Scan for the cell matching the given text and deliver its (X, Y) coordinate at center. 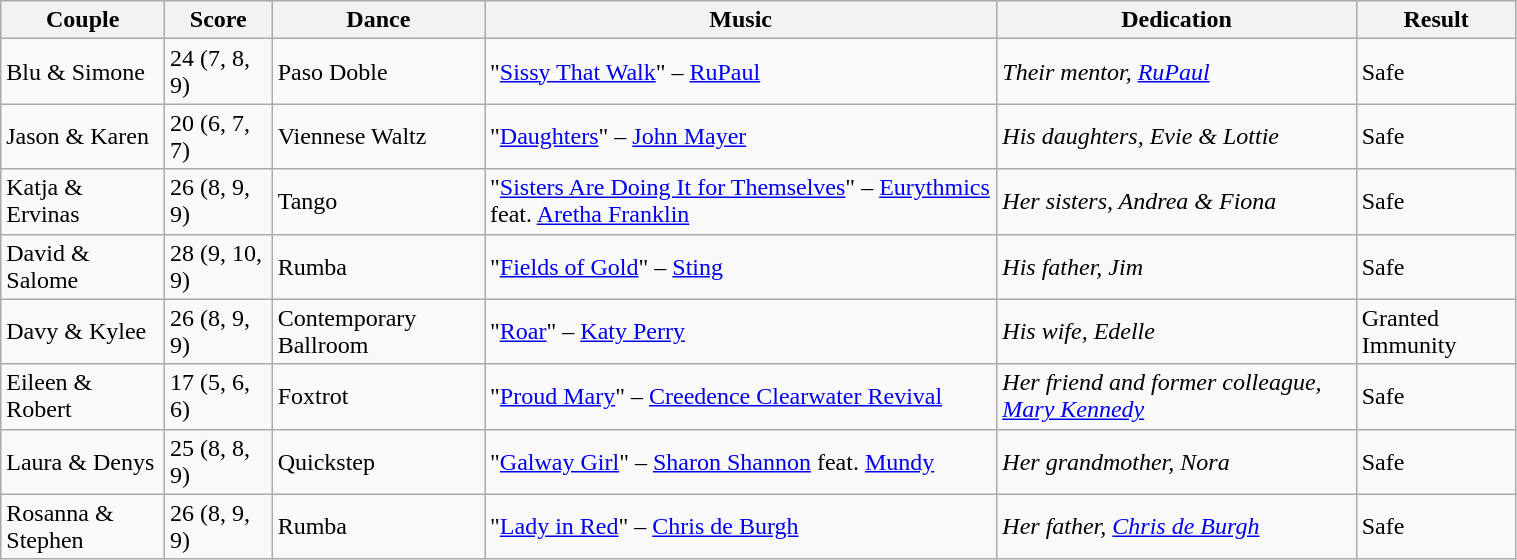
Dedication (1176, 20)
Music (741, 20)
28 (9, 10, 9) (219, 266)
"Galway Girl" – Sharon Shannon feat. Mundy (741, 462)
Score (219, 20)
Katja & Ervinas (83, 202)
Her sisters, Andrea & Fiona (1176, 202)
David & Salome (83, 266)
Tango (378, 202)
17 (5, 6, 6) (219, 396)
Her father, Chris de Burgh (1176, 526)
Her grandmother, Nora (1176, 462)
Davy & Kylee (83, 332)
Blu & Simone (83, 72)
"Proud Mary" – Creedence Clearwater Revival (741, 396)
"Daughters" – John Mayer (741, 136)
24 (7, 8, 9) (219, 72)
"Sissy That Walk" – RuPaul (741, 72)
Their mentor, RuPaul (1176, 72)
Jason & Karen (83, 136)
Viennese Waltz (378, 136)
Contemporary Ballroom (378, 332)
25 (8, 8, 9) (219, 462)
"Sisters Are Doing It for Themselves" – Eurythmics feat. Aretha Franklin (741, 202)
Quickstep (378, 462)
His wife, Edelle (1176, 332)
Her friend and former colleague, Mary Kennedy (1176, 396)
Foxtrot (378, 396)
Dance (378, 20)
"Fields of Gold" – Sting (741, 266)
Eileen & Robert (83, 396)
"Lady in Red" – Chris de Burgh (741, 526)
Paso Doble (378, 72)
Result (1436, 20)
"Roar" – Katy Perry (741, 332)
Granted Immunity (1436, 332)
Laura & Denys (83, 462)
20 (6, 7, 7) (219, 136)
His daughters, Evie & Lottie (1176, 136)
His father, Jim (1176, 266)
Rosanna & Stephen (83, 526)
Couple (83, 20)
